Pinpoint the cell where the given text exists, returning its (x, y) midpoint coordinate. 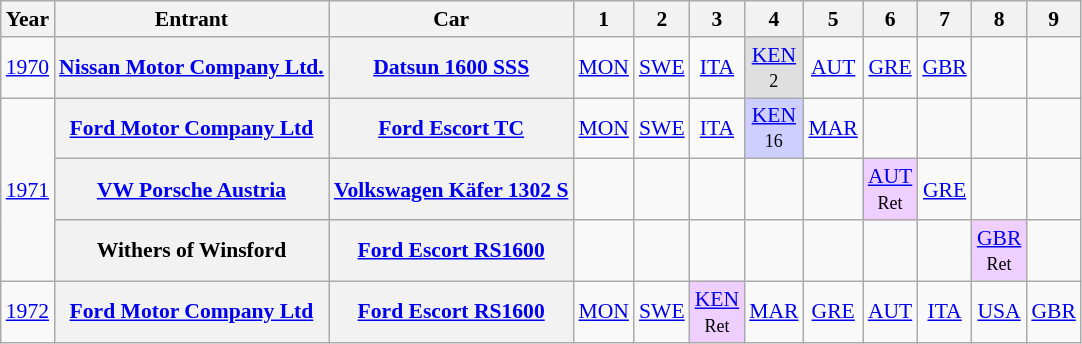
5 (834, 19)
KEN16 (774, 128)
2 (662, 19)
7 (944, 19)
1970 (28, 68)
1972 (28, 312)
3 (717, 19)
4 (774, 19)
KENRet (717, 312)
6 (890, 19)
1971 (28, 190)
USA (1000, 312)
9 (1054, 19)
Entrant (192, 19)
KEN2 (774, 68)
Volkswagen Käfer 1302 S (452, 190)
Nissan Motor Company Ltd. (192, 68)
Datsun 1600 SSS (452, 68)
8 (1000, 19)
Ford Escort TC (452, 128)
VW Porsche Austria (192, 190)
AUTRet (890, 190)
1 (604, 19)
GBRRet (1000, 250)
Year (28, 19)
Withers of Winsford (192, 250)
Car (452, 19)
